Determine the (X, Y) coordinate at the center of the cell enclosing the given text.  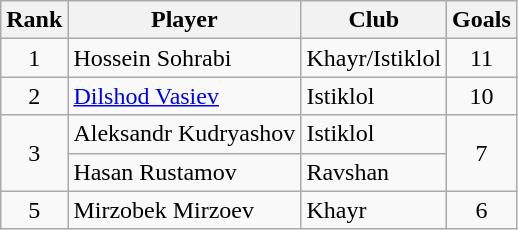
Hasan Rustamov (184, 172)
Player (184, 20)
10 (482, 96)
Hossein Sohrabi (184, 58)
5 (34, 210)
Dilshod Vasiev (184, 96)
Club (374, 20)
Rank (34, 20)
Ravshan (374, 172)
Khayr (374, 210)
Goals (482, 20)
Khayr/Istiklol (374, 58)
3 (34, 153)
6 (482, 210)
11 (482, 58)
Aleksandr Kudryashov (184, 134)
1 (34, 58)
7 (482, 153)
2 (34, 96)
Mirzobek Mirzoev (184, 210)
